Find where the given text appears and provide that cell's center as (x, y) coordinate. 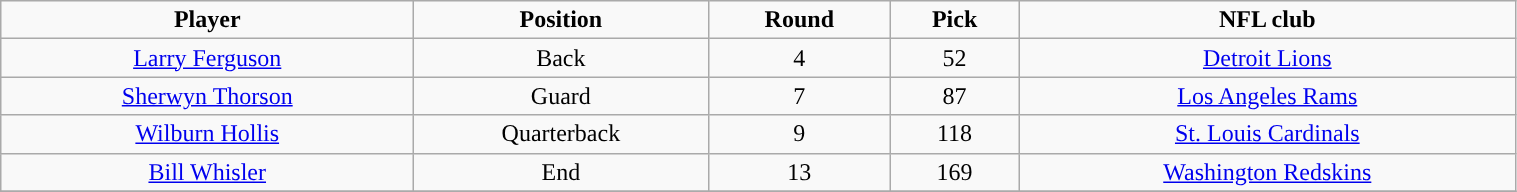
Guard (561, 96)
Bill Whisler (208, 172)
52 (955, 58)
87 (955, 96)
Larry Ferguson (208, 58)
4 (800, 58)
St. Louis Cardinals (1268, 134)
118 (955, 134)
13 (800, 172)
End (561, 172)
7 (800, 96)
Player (208, 20)
NFL club (1268, 20)
Washington Redskins (1268, 172)
Wilburn Hollis (208, 134)
169 (955, 172)
Position (561, 20)
Back (561, 58)
Los Angeles Rams (1268, 96)
Detroit Lions (1268, 58)
Quarterback (561, 134)
Pick (955, 20)
9 (800, 134)
Sherwyn Thorson (208, 96)
Round (800, 20)
